Scan for the cell matching the given text and deliver its (X, Y) coordinate at center. 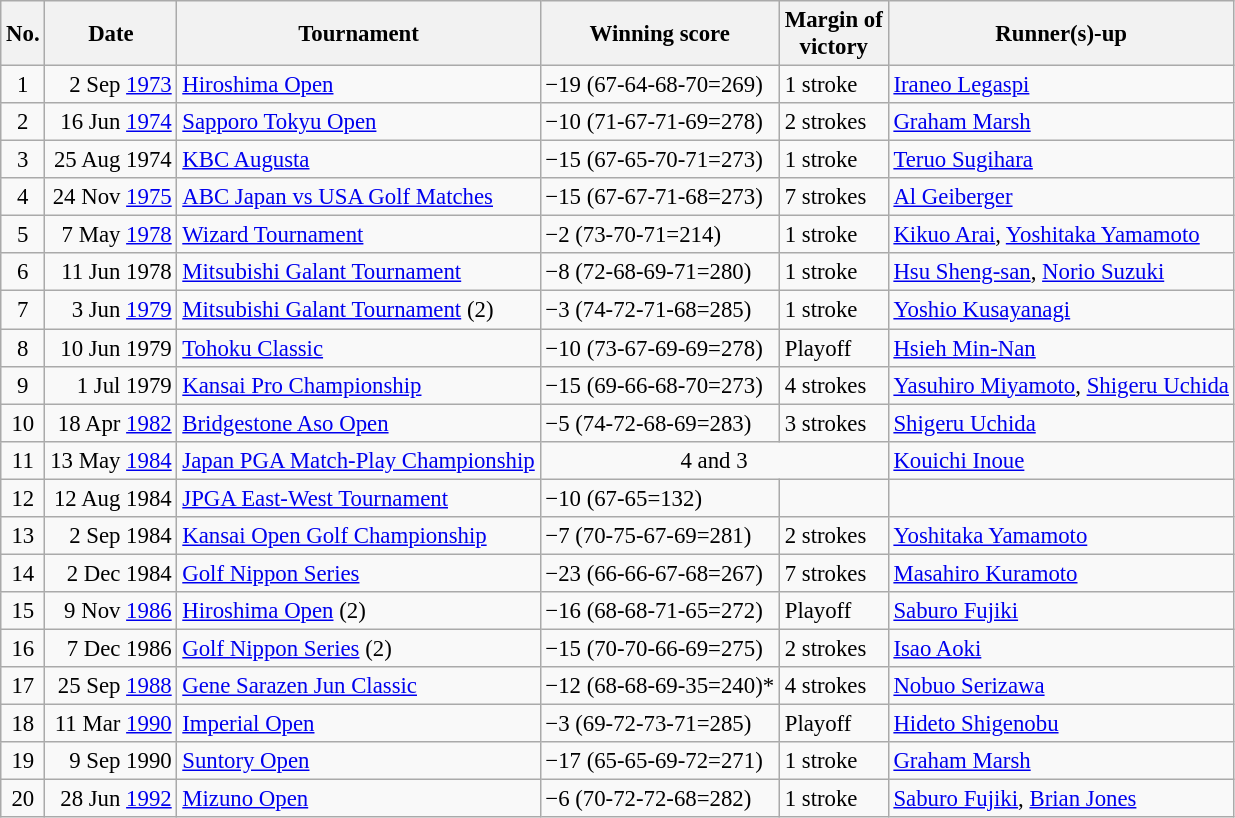
19 (23, 761)
−15 (67-65-70-71=273) (660, 160)
2 Dec 1984 (111, 573)
−10 (67-65=132) (660, 498)
Gene Sarazen Jun Classic (358, 686)
−10 (71-67-71-69=278) (660, 122)
7 May 1978 (111, 235)
2 Sep 1984 (111, 536)
8 (23, 348)
Winning score (660, 34)
Kikuo Arai, Yoshitaka Yamamoto (1061, 235)
10 Jun 1979 (111, 348)
25 Sep 1988 (111, 686)
6 (23, 273)
13 (23, 536)
Hiroshima Open (358, 85)
Kansai Open Golf Championship (358, 536)
Saburo Fujiki (1061, 611)
28 Jun 1992 (111, 799)
18 (23, 724)
−15 (69-66-68-70=273) (660, 385)
4 and 3 (714, 460)
Suntory Open (358, 761)
−3 (69-72-73-71=285) (660, 724)
JPGA East-West Tournament (358, 498)
Margin ofvictory (834, 34)
−5 (74-72-68-69=283) (660, 423)
24 Nov 1975 (111, 197)
Wizard Tournament (358, 235)
No. (23, 34)
10 (23, 423)
3 (23, 160)
1 Jul 1979 (111, 385)
9 Sep 1990 (111, 761)
Hsu Sheng-san, Norio Suzuki (1061, 273)
5 (23, 235)
25 Aug 1974 (111, 160)
11 Jun 1978 (111, 273)
Tournament (358, 34)
Runner(s)-up (1061, 34)
Hiroshima Open (2) (358, 611)
12 (23, 498)
−12 (68-68-69-35=240)* (660, 686)
13 May 1984 (111, 460)
Yoshio Kusayanagi (1061, 310)
11 Mar 1990 (111, 724)
Imperial Open (358, 724)
Mitsubishi Galant Tournament (2) (358, 310)
Masahiro Kuramoto (1061, 573)
Yasuhiro Miyamoto, Shigeru Uchida (1061, 385)
Date (111, 34)
Kouichi Inoue (1061, 460)
Al Geiberger (1061, 197)
Kansai Pro Championship (358, 385)
18 Apr 1982 (111, 423)
−2 (73-70-71=214) (660, 235)
−23 (66-66-67-68=267) (660, 573)
Sapporo Tokyu Open (358, 122)
Yoshitaka Yamamoto (1061, 536)
11 (23, 460)
16 Jun 1974 (111, 122)
−10 (73-67-69-69=278) (660, 348)
Shigeru Uchida (1061, 423)
Bridgestone Aso Open (358, 423)
−16 (68-68-71-65=272) (660, 611)
2 (23, 122)
9 (23, 385)
15 (23, 611)
9 Nov 1986 (111, 611)
Golf Nippon Series (2) (358, 648)
3 strokes (834, 423)
7 (23, 310)
−17 (65-65-69-72=271) (660, 761)
Japan PGA Match-Play Championship (358, 460)
Mitsubishi Galant Tournament (358, 273)
Hideto Shigenobu (1061, 724)
2 Sep 1973 (111, 85)
1 (23, 85)
Nobuo Serizawa (1061, 686)
Golf Nippon Series (358, 573)
−6 (70-72-72-68=282) (660, 799)
−7 (70-75-67-69=281) (660, 536)
20 (23, 799)
−19 (67-64-68-70=269) (660, 85)
3 Jun 1979 (111, 310)
−15 (67-67-71-68=273) (660, 197)
−15 (70-70-66-69=275) (660, 648)
KBC Augusta (358, 160)
ABC Japan vs USA Golf Matches (358, 197)
12 Aug 1984 (111, 498)
Tohoku Classic (358, 348)
Iraneo Legaspi (1061, 85)
14 (23, 573)
4 (23, 197)
16 (23, 648)
Mizuno Open (358, 799)
Saburo Fujiki, Brian Jones (1061, 799)
Isao Aoki (1061, 648)
−8 (72-68-69-71=280) (660, 273)
17 (23, 686)
Teruo Sugihara (1061, 160)
−3 (74-72-71-68=285) (660, 310)
Hsieh Min-Nan (1061, 348)
7 Dec 1986 (111, 648)
